Extract the (x, y) coordinate from the center of the cell holding the provided text.  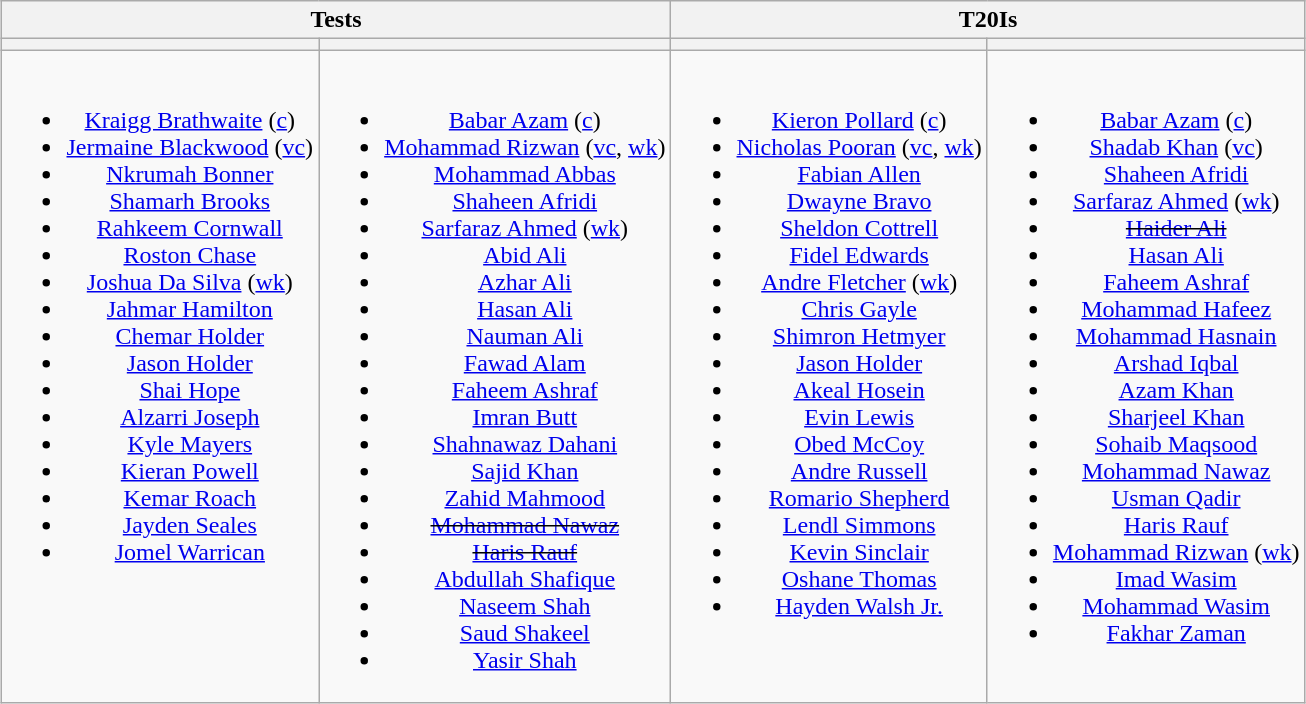
T20Is (988, 20)
Tests (336, 20)
